From the cell containing the given text, extract its center point as [x, y] coordinate. 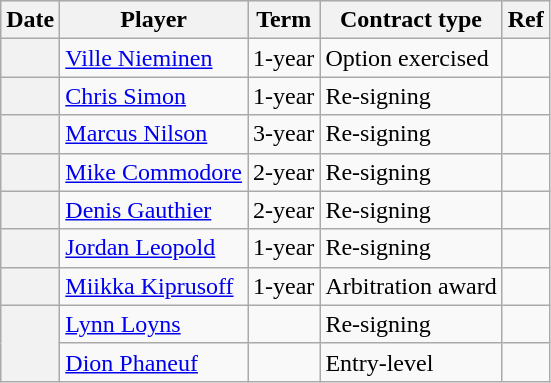
3-year [284, 134]
Ville Nieminen [154, 58]
Contract type [411, 20]
Dion Phaneuf [154, 362]
Marcus Nilson [154, 134]
Ref [526, 20]
Miikka Kiprusoff [154, 286]
Denis Gauthier [154, 210]
Chris Simon [154, 96]
Arbitration award [411, 286]
Term [284, 20]
Lynn Loyns [154, 324]
Jordan Leopold [154, 248]
Mike Commodore [154, 172]
Option exercised [411, 58]
Date [30, 20]
Entry-level [411, 362]
Player [154, 20]
